Return (X, Y) of the center of cell containing provided text 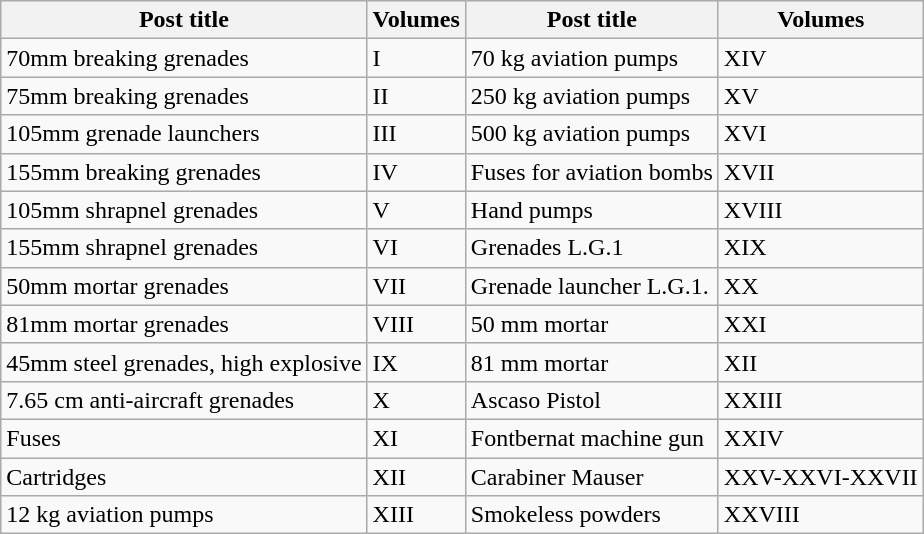
81 mm mortar (592, 362)
Carabiner Mauser (592, 477)
XXVIII (820, 515)
IX (416, 362)
VII (416, 286)
XIX (820, 248)
105mm grenade launchers (184, 134)
75mm breaking grenades (184, 96)
X (416, 400)
Grenade launcher L.G.1. (592, 286)
XX (820, 286)
XVIII (820, 210)
70mm breaking grenades (184, 58)
81mm mortar grenades (184, 324)
500 kg aviation pumps (592, 134)
Smokeless powders (592, 515)
Fontbernat machine gun (592, 438)
155mm shrapnel grenades (184, 248)
7.65 cm anti-aircraft grenades (184, 400)
XVII (820, 172)
Cartridges (184, 477)
Hand pumps (592, 210)
XIV (820, 58)
XVI (820, 134)
VI (416, 248)
12 kg aviation pumps (184, 515)
XIII (416, 515)
V (416, 210)
XXI (820, 324)
IV (416, 172)
XXIV (820, 438)
I (416, 58)
XI (416, 438)
XXV-XXVI-XXVII (820, 477)
Fuses for aviation bombs (592, 172)
70 kg aviation pumps (592, 58)
XXIII (820, 400)
155mm breaking grenades (184, 172)
VIII (416, 324)
Fuses (184, 438)
Grenades L.G.1 (592, 248)
II (416, 96)
Ascaso Pistol (592, 400)
105mm shrapnel grenades (184, 210)
45mm steel grenades, high explosive (184, 362)
50 mm mortar (592, 324)
250 kg aviation pumps (592, 96)
XV (820, 96)
50mm mortar grenades (184, 286)
III (416, 134)
